Locate the cell with the specified text and output its [x, y] center coordinate. 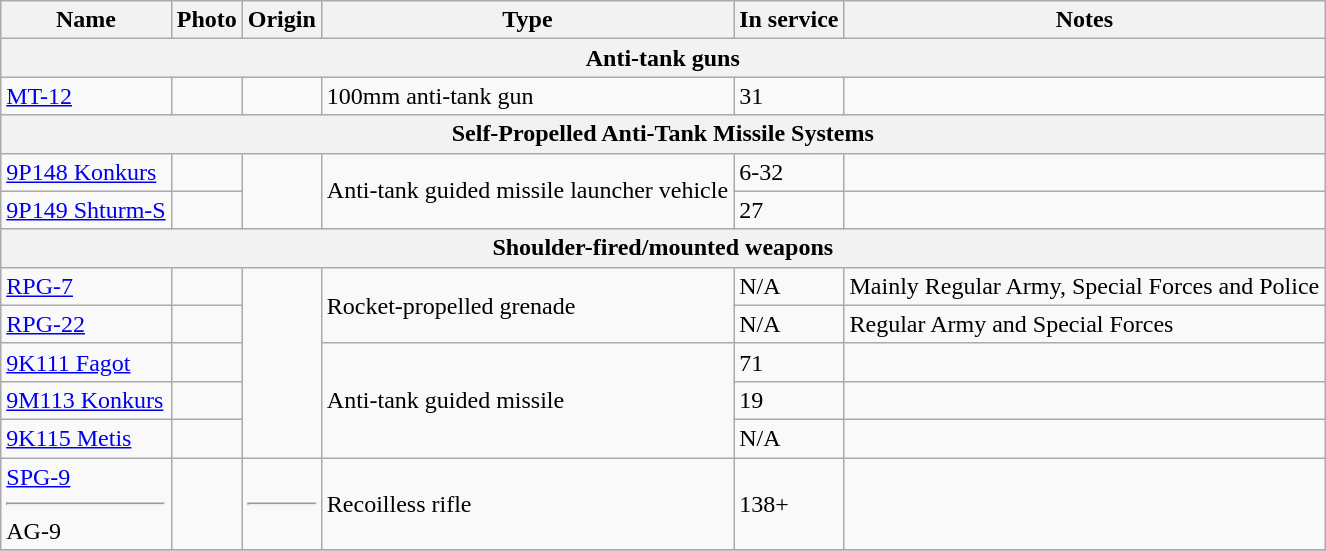
Origin [282, 20]
Notes [1084, 20]
Rocket-propelled grenade [527, 305]
19 [789, 400]
Type [527, 20]
Self-Propelled Anti-Tank Missile Systems [663, 134]
In service [789, 20]
9P149 Shturm-S [86, 210]
SPG-9AG-9 [86, 504]
6-32 [789, 172]
9K111 Fagot [86, 362]
RPG-7 [86, 286]
138+ [789, 504]
Anti-tank guided missile launcher vehicle [527, 191]
Anti-tank guided missile [527, 400]
Mainly Regular Army, Special Forces and Police [1084, 286]
71 [789, 362]
Recoilless rifle [527, 504]
Name [86, 20]
RPG-22 [86, 324]
Photo [206, 20]
9M113 Konkurs [86, 400]
9K115 Metis [86, 438]
Anti-tank guns [663, 58]
27 [789, 210]
Regular Army and Special Forces [1084, 324]
31 [789, 96]
9P148 Konkurs [86, 172]
100mm anti-tank gun [527, 96]
Shoulder-fired/mounted weapons [663, 248]
MT-12 [86, 96]
